Return (X, Y) of the center of cell containing provided text 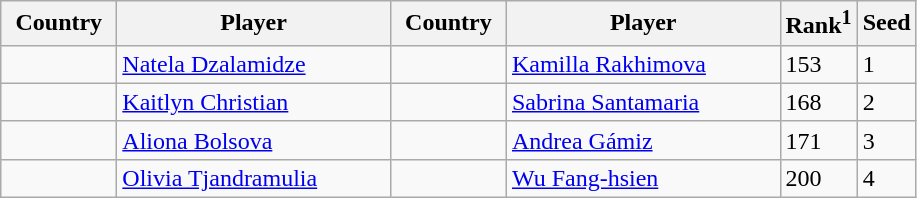
200 (818, 178)
Kamilla Rakhimova (643, 64)
Wu Fang-hsien (643, 178)
153 (818, 64)
Kaitlyn Christian (254, 102)
Andrea Gámiz (643, 140)
Natela Dzalamidze (254, 64)
1 (886, 64)
Olivia Tjandramulia (254, 178)
Sabrina Santamaria (643, 102)
Rank1 (818, 24)
4 (886, 178)
168 (818, 102)
Aliona Bolsova (254, 140)
Seed (886, 24)
2 (886, 102)
171 (818, 140)
3 (886, 140)
